Return the (x, y) coordinate for the center point of the cell that contains the specified text.  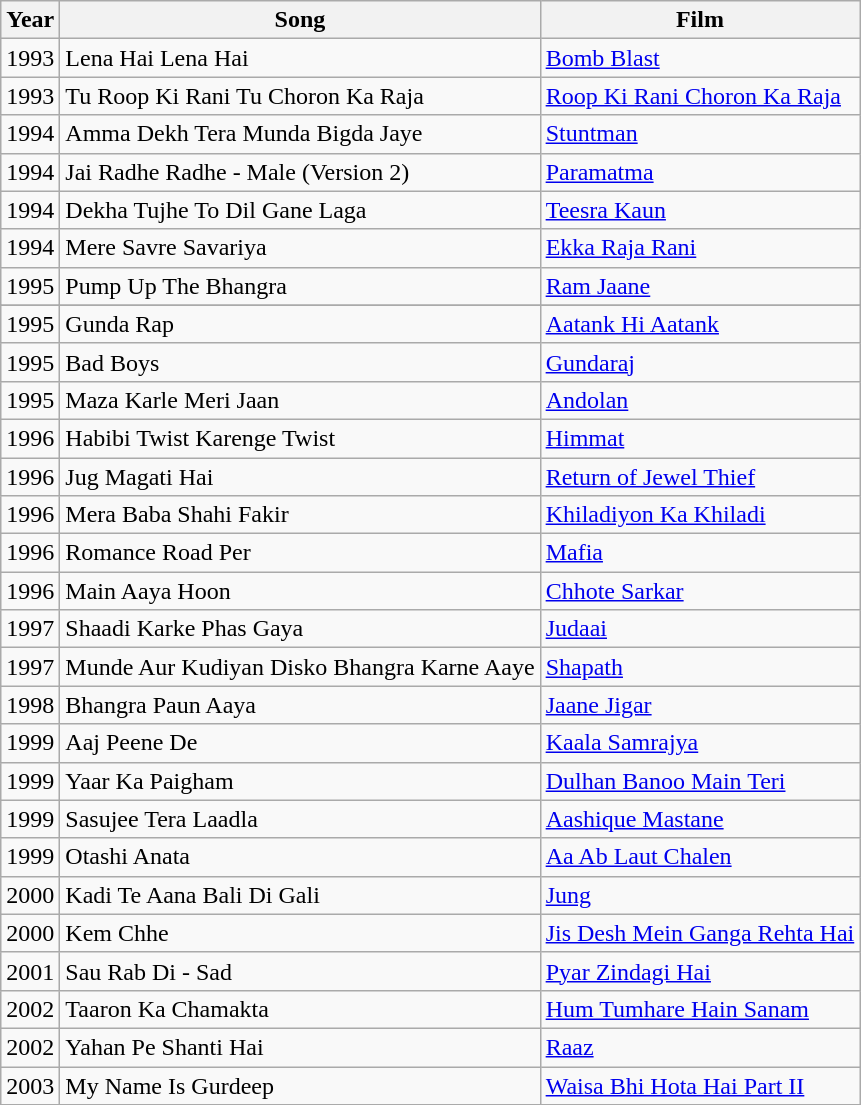
Otashi Anata (300, 857)
1998 (30, 705)
Romance Road Per (300, 553)
Habibi Twist Karenge Twist (300, 438)
Waisa Bhi Hota Hai Part II (700, 1085)
Teesra Kaun (700, 210)
Bad Boys (300, 362)
Film (700, 20)
Shapath (700, 667)
Shaadi Karke Phas Gaya (300, 629)
Kadi Te Aana Bali Di Gali (300, 895)
Khiladiyon Ka Khiladi (700, 515)
Return of Jewel Thief (700, 477)
2003 (30, 1085)
Year (30, 20)
Ekka Raja Rani (700, 248)
Tu Roop Ki Rani Tu Choron Ka Raja (300, 96)
Jung (700, 895)
Aaj Peene De (300, 743)
Ram Jaane (700, 286)
My Name Is Gurdeep (300, 1085)
Yaar Ka Paigham (300, 781)
Gundaraj (700, 362)
Hum Tumhare Hain Sanam (700, 1009)
Jis Desh Mein Ganga Rehta Hai (700, 933)
Kem Chhe (300, 933)
Mera Baba Shahi Fakir (300, 515)
Pyar Zindagi Hai (700, 971)
Dekha Tujhe To Dil Gane Laga (300, 210)
Song (300, 20)
Himmat (700, 438)
Dulhan Banoo Main Teri (700, 781)
Aashique Mastane (700, 819)
Main Aaya Hoon (300, 591)
Maza Karle Meri Jaan (300, 400)
Kaala Samrajya (700, 743)
Jaane Jigar (700, 705)
Andolan (700, 400)
Judaai (700, 629)
Sau Rab Di - Sad (300, 971)
Amma Dekh Tera Munda Bigda Jaye (300, 134)
Chhote Sarkar (700, 591)
Aa Ab Laut Chalen (700, 857)
Jug Magati Hai (300, 477)
Lena Hai Lena Hai (300, 58)
Taaron Ka Chamakta (300, 1009)
Stuntman (700, 134)
Munde Aur Kudiyan Disko Bhangra Karne Aaye (300, 667)
Pump Up The Bhangra (300, 286)
Gunda Rap (300, 324)
Bomb Blast (700, 58)
Mafia (700, 553)
Aatank Hi Aatank (700, 324)
Sasujee Tera Laadla (300, 819)
Roop Ki Rani Choron Ka Raja (700, 96)
Paramatma (700, 172)
Jai Radhe Radhe - Male (Version 2) (300, 172)
2001 (30, 971)
Bhangra Paun Aaya (300, 705)
Yahan Pe Shanti Hai (300, 1047)
Mere Savre Savariya (300, 248)
Raaz (700, 1047)
